Detect which cell encompasses the target text, then output its (x, y) center coordinate. 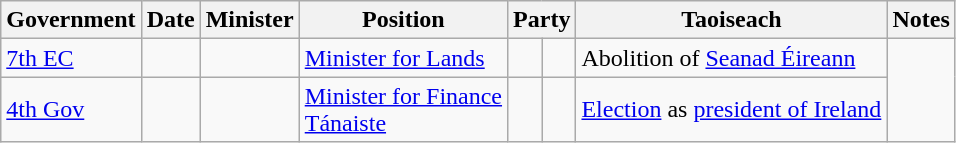
Date (170, 20)
Notes (921, 20)
Party (542, 20)
Minister for Lands (403, 58)
Abolition of Seanad Éireann (732, 58)
Minister (250, 20)
Election as president of Ireland (732, 110)
Minister for FinanceTánaiste (403, 110)
Taoiseach (732, 20)
Government (71, 20)
4th Gov (71, 110)
Position (403, 20)
7th EC (71, 58)
